Identify which cell holds the provided text, then report its [X, Y] central coordinate. 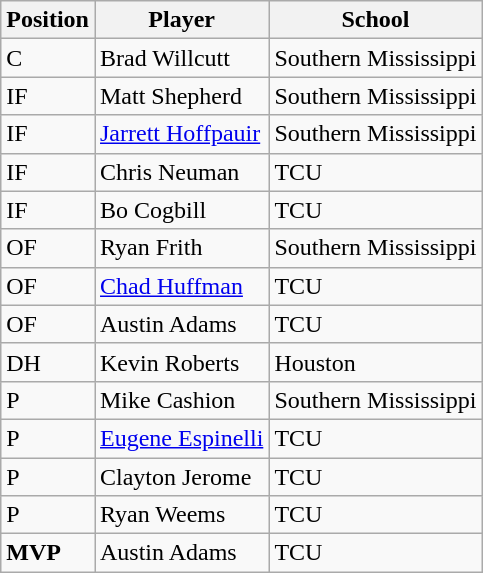
Jarrett Hoffpauir [181, 134]
MVP [48, 553]
Houston [376, 362]
Matt Shepherd [181, 96]
Position [48, 20]
School [376, 20]
Kevin Roberts [181, 362]
Bo Cogbill [181, 210]
DH [48, 362]
Ryan Weems [181, 515]
Chris Neuman [181, 172]
C [48, 58]
Brad Willcutt [181, 58]
Eugene Espinelli [181, 438]
Ryan Frith [181, 248]
Mike Cashion [181, 400]
Chad Huffman [181, 286]
Clayton Jerome [181, 477]
Player [181, 20]
